Extract the [X, Y] coordinate from the center of the cell holding the provided text.  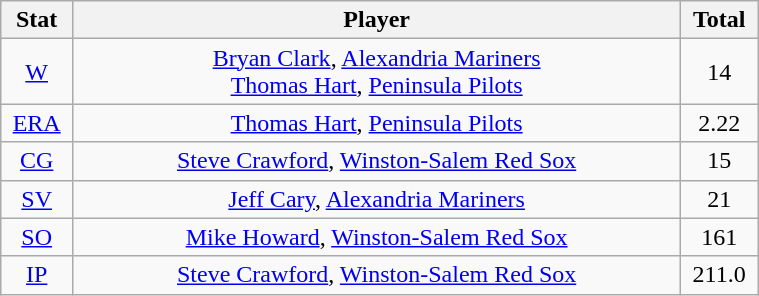
W [37, 72]
21 [720, 199]
Thomas Hart, Peninsula Pilots [377, 123]
Jeff Cary, Alexandria Mariners [377, 199]
ERA [37, 123]
Player [377, 20]
SV [37, 199]
211.0 [720, 275]
Bryan Clark, Alexandria Mariners Thomas Hart, Peninsula Pilots [377, 72]
15 [720, 161]
161 [720, 237]
Total [720, 20]
Stat [37, 20]
SO [37, 237]
14 [720, 72]
CG [37, 161]
2.22 [720, 123]
IP [37, 275]
Mike Howard, Winston-Salem Red Sox [377, 237]
